Locate the cell with the specified text and output its [x, y] center coordinate. 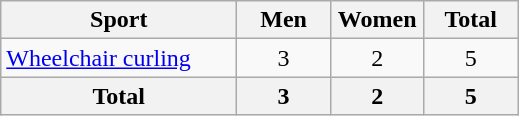
Sport [119, 20]
Women [377, 20]
Wheelchair curling [119, 58]
Men [284, 20]
